Provide the [x, y] coordinate of the cell's center where the given text is located.  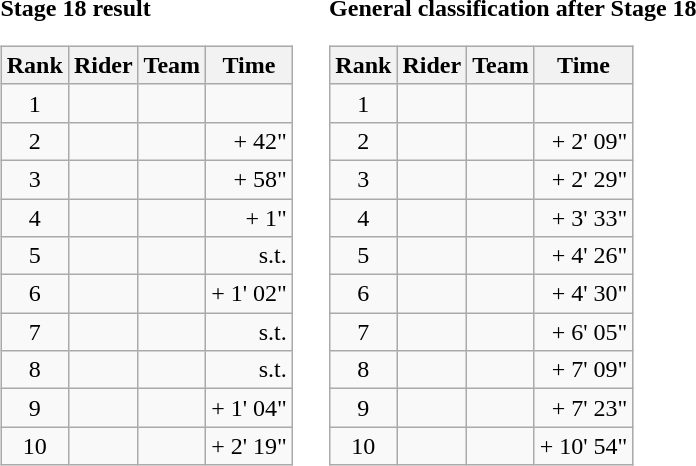
+ 2' 19" [250, 446]
+ 7' 23" [584, 408]
+ 2' 29" [584, 179]
+ 4' 30" [584, 294]
+ 1" [250, 217]
+ 6' 05" [584, 332]
+ 3' 33" [584, 217]
+ 4' 26" [584, 256]
+ 42" [250, 141]
+ 1' 02" [250, 294]
+ 1' 04" [250, 408]
+ 10' 54" [584, 446]
+ 7' 09" [584, 370]
+ 58" [250, 179]
+ 2' 09" [584, 141]
